For the text-containing cell, return its midpoint in (X, Y) coordinate format. 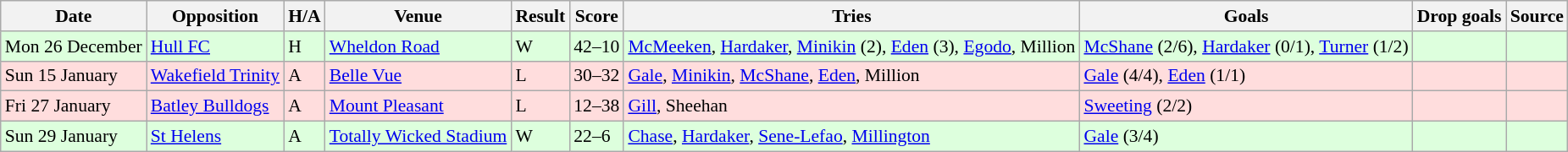
30–32 (596, 76)
Tries (851, 16)
22–6 (596, 137)
St Helens (215, 137)
Fri 27 January (74, 106)
Gale (3/4) (1245, 137)
Sun 29 January (74, 137)
Date (74, 16)
H/A (305, 16)
Goals (1245, 16)
Opposition (215, 16)
Hull FC (215, 46)
Wakefield Trinity (215, 76)
Sun 15 January (74, 76)
Mon 26 December (74, 46)
Source (1537, 16)
Score (596, 16)
Gale, Minikin, McShane, Eden, Million (851, 76)
Result (540, 16)
Gill, Sheehan (851, 106)
Venue (418, 16)
12–38 (596, 106)
Mount Pleasant (418, 106)
H (305, 46)
Gale (4/4), Eden (1/1) (1245, 76)
42–10 (596, 46)
Chase, Hardaker, Sene-Lefao, Millington (851, 137)
Wheldon Road (418, 46)
McShane (2/6), Hardaker (0/1), Turner (1/2) (1245, 46)
Sweeting (2/2) (1245, 106)
Totally Wicked Stadium (418, 137)
McMeeken, Hardaker, Minikin (2), Eden (3), Egodo, Million (851, 46)
Batley Bulldogs (215, 106)
Belle Vue (418, 76)
Drop goals (1460, 16)
